Determine the (X, Y) coordinate at the center of the cell enclosing the given text.  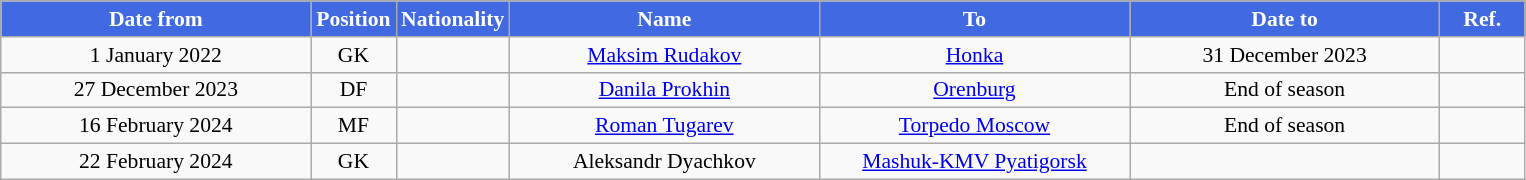
Roman Tugarev (664, 126)
16 February 2024 (156, 126)
31 December 2023 (1285, 55)
Mashuk-KMV Pyatigorsk (974, 162)
1 January 2022 (156, 55)
Date from (156, 19)
DF (354, 90)
Aleksandr Dyachkov (664, 162)
To (974, 19)
Date to (1285, 19)
Torpedo Moscow (974, 126)
Maksim Rudakov (664, 55)
22 February 2024 (156, 162)
MF (354, 126)
Name (664, 19)
Position (354, 19)
Nationality (452, 19)
Honka (974, 55)
Ref. (1482, 19)
Orenburg (974, 90)
Danila Prokhin (664, 90)
27 December 2023 (156, 90)
